From the cell containing the given text, extract its center point as [X, Y] coordinate. 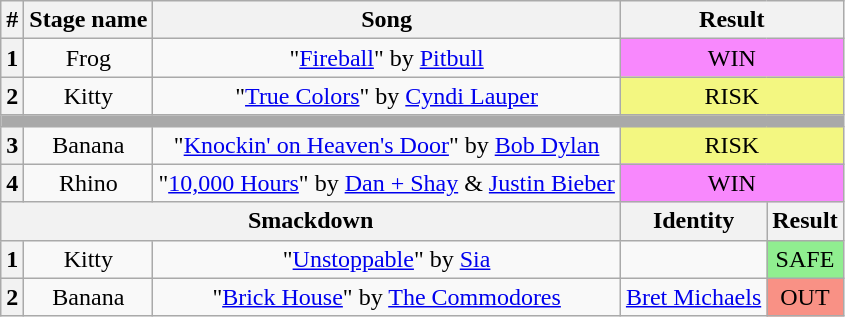
"Fireball" by Pitbull [387, 58]
4 [12, 183]
"Unstoppable" by Sia [387, 259]
OUT [805, 297]
# [12, 20]
Song [387, 20]
"Knockin' on Heaven's Door" by Bob Dylan [387, 145]
"10,000 Hours" by Dan + Shay & Justin Bieber [387, 183]
SAFE [805, 259]
Frog [88, 58]
Bret Michaels [693, 297]
Identity [693, 221]
Smackdown [311, 221]
Stage name [88, 20]
3 [12, 145]
Rhino [88, 183]
"Brick House" by The Commodores [387, 297]
"True Colors" by Cyndi Lauper [387, 96]
